For the text-containing cell, return its midpoint in (x, y) coordinate format. 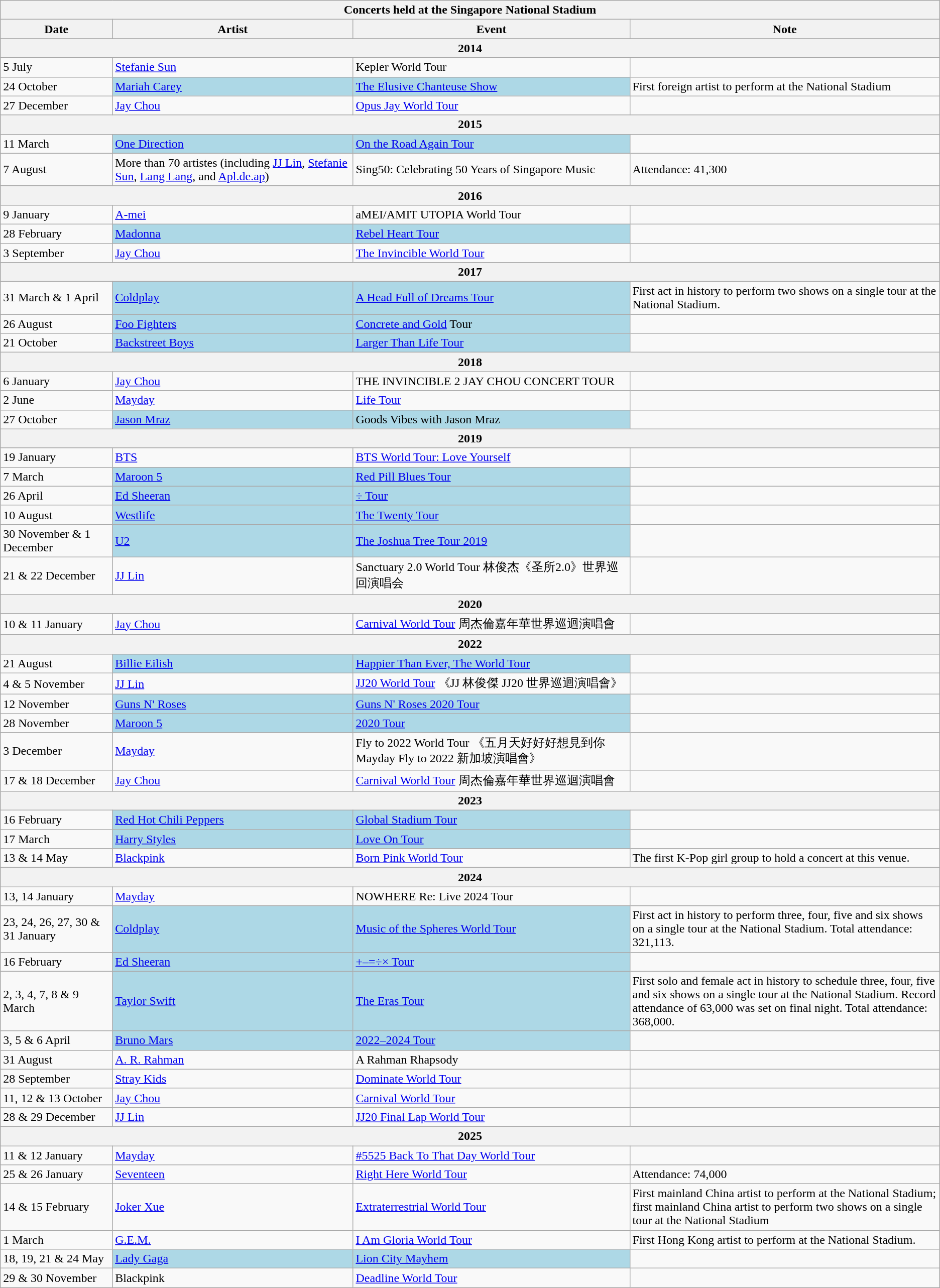
1 March (56, 1240)
13, 14 January (56, 896)
Joker Xue (233, 1207)
4 & 5 November (56, 684)
Mariah Carey (233, 86)
3, 5 & 6 April (56, 1040)
The Twenty Tour (491, 515)
7 August (56, 170)
Billie Eilish (233, 663)
Attendance: 74,000 (784, 1175)
NOWHERE Re: Live 2024 Tour (491, 896)
2 June (56, 400)
BTS World Tour: Love Yourself (491, 457)
31 August (56, 1060)
11 March (56, 144)
A Rahman Rhapsody (491, 1060)
27 October (56, 419)
2022 (470, 644)
Note (784, 29)
The Joshua Tree Tour 2019 (491, 540)
2018 (470, 362)
Goods Vibes with Jason Mraz (491, 419)
÷ Tour (491, 496)
The Eras Tour (491, 1001)
2, 3, 4, 7, 8 & 9 March (56, 1001)
Dominate World Tour (491, 1079)
Attendance: 41,300 (784, 170)
18, 19, 21 & 24 May (56, 1259)
29 & 30 November (56, 1278)
Carnival World Tour (491, 1098)
28 & 29 December (56, 1117)
2014 (470, 48)
Date (56, 29)
Foo Fighters (233, 324)
3 September (56, 253)
26 April (56, 496)
Red Hot Chili Peppers (233, 820)
10 August (56, 515)
Love On Tour (491, 839)
Sanctuary 2.0 World Tour 林俊杰《圣所2.0》世界巡回演唱会 (491, 575)
Guns N' Roses (233, 704)
First act in history to perform two shows on a single tour at the National Stadium. (784, 298)
The Elusive Chanteuse Show (491, 86)
+–=÷× Tour (491, 962)
Red Pill Blues Tour (491, 477)
Bruno Mars (233, 1040)
12 November (56, 704)
Sing50: Celebrating 50 Years of Singapore Music (491, 170)
17 & 18 December (56, 780)
A Head Full of Dreams Tour (491, 298)
Stray Kids (233, 1079)
aMEI/AMIT UTOPIA World Tour (491, 214)
2020 (470, 604)
G.E.M. (233, 1240)
The Invincible World Tour (491, 253)
More than 70 artistes (including JJ Lin, Stefanie Sun, Lang Lang, and Apl.de.ap) (233, 170)
5 July (56, 67)
2017 (470, 272)
19 January (56, 457)
13 & 14 May (56, 858)
2024 (470, 877)
A. R. Rahman (233, 1060)
Born Pink World Tour (491, 858)
Harry Styles (233, 839)
Seventeen (233, 1175)
28 February (56, 233)
Stefanie Sun (233, 67)
17 March (56, 839)
Right Here World Tour (491, 1175)
2022–2024 Tour (491, 1040)
Artist (233, 29)
Event (491, 29)
A-mei (233, 214)
3 December (56, 751)
One Direction (233, 144)
2025 (470, 1136)
Life Tour (491, 400)
21 August (56, 663)
Backstreet Boys (233, 343)
Concrete and Gold Tour (491, 324)
26 August (56, 324)
First Hong Kong artist to perform at the National Stadium. (784, 1240)
2023 (470, 801)
JJ20 Final Lap World Tour (491, 1117)
Larger Than Life Tour (491, 343)
JJ20 World Tour 《JJ 林俊傑 JJ20 世界巡迴演唱會》 (491, 684)
28 November (56, 723)
2019 (470, 438)
2015 (470, 125)
On the Road Again Tour (491, 144)
9 January (56, 214)
2020 Tour (491, 723)
Happier Than Ever, The World Tour (491, 663)
24 October (56, 86)
Kepler World Tour (491, 67)
Lady Gaga (233, 1259)
Guns N' Roses 2020 Tour (491, 704)
11 & 12 January (56, 1155)
Extraterrestrial World Tour (491, 1207)
Madonna (233, 233)
Global Stadium Tour (491, 820)
Taylor Swift (233, 1001)
2016 (470, 195)
Music of the Spheres World Tour (491, 929)
10 & 11 January (56, 625)
28 September (56, 1079)
25 & 26 January (56, 1175)
BTS (233, 457)
6 January (56, 381)
11, 12 & 13 October (56, 1098)
23, 24, 26, 27, 30 & 31 January (56, 929)
Rebel Heart Tour (491, 233)
Opus Jay World Tour (491, 105)
The first K-Pop girl group to hold a concert at this venue. (784, 858)
30 November & 1 December (56, 540)
31 March & 1 April (56, 298)
Lion City Mayhem (491, 1259)
THE INVINCIBLE 2 JAY CHOU CONCERT TOUR (491, 381)
Fly to 2022 World Tour 《五月天好好好想見到你 Mayday Fly to 2022 新加坡演唱會》 (491, 751)
14 & 15 February (56, 1207)
Deadline World Tour (491, 1278)
21 & 22 December (56, 575)
I Am Gloria World Tour (491, 1240)
Concerts held at the Singapore National Stadium (470, 10)
#5525 Back To That Day World Tour (491, 1155)
27 December (56, 105)
7 March (56, 477)
U2 (233, 540)
First act in history to perform three, four, five and six shows on a single tour at the National Stadium. Total attendance: 321,113. (784, 929)
Westlife (233, 515)
First foreign artist to perform at the National Stadium (784, 86)
21 October (56, 343)
Jason Mraz (233, 419)
